Find where the given text appears and provide that cell's center as (X, Y) coordinate. 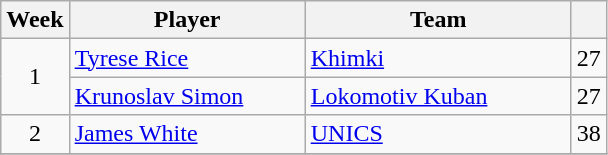
Khimki (438, 58)
1 (35, 77)
Team (438, 20)
UNICS (438, 134)
38 (588, 134)
Week (35, 20)
2 (35, 134)
Tyrese Rice (187, 58)
Player (187, 20)
Krunoslav Simon (187, 96)
Lokomotiv Kuban (438, 96)
James White (187, 134)
